From the cell containing the given text, extract its center point as (x, y) coordinate. 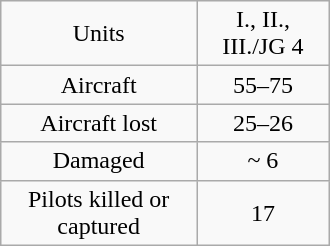
Pilots killed or captured (99, 212)
25–26 (264, 123)
I., II., III./JG 4 (264, 34)
Units (99, 34)
Damaged (99, 161)
17 (264, 212)
55–75 (264, 85)
Aircraft lost (99, 123)
~ 6 (264, 161)
Aircraft (99, 85)
